Pinpoint the cell where the given text exists, returning its [x, y] midpoint coordinate. 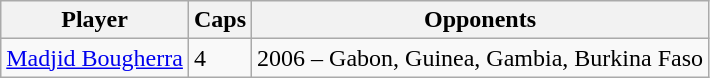
4 [220, 58]
Madjid Bougherra [95, 58]
Opponents [480, 20]
2006 – Gabon, Guinea, Gambia, Burkina Faso [480, 58]
Player [95, 20]
Caps [220, 20]
